Find where the given text appears and provide that cell's center as [X, Y] coordinate. 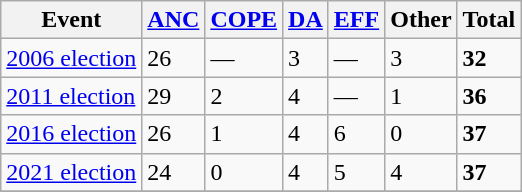
2 [244, 96]
2011 election [72, 96]
Event [72, 20]
EFF [356, 20]
Other [421, 20]
DA [306, 20]
36 [489, 96]
32 [489, 58]
5 [356, 172]
24 [174, 172]
COPE [244, 20]
2016 election [72, 134]
Total [489, 20]
2006 election [72, 58]
ANC [174, 20]
29 [174, 96]
2021 election [72, 172]
6 [356, 134]
